Capture the cell that displays the provided text and extract its [X, Y] central coordinate. 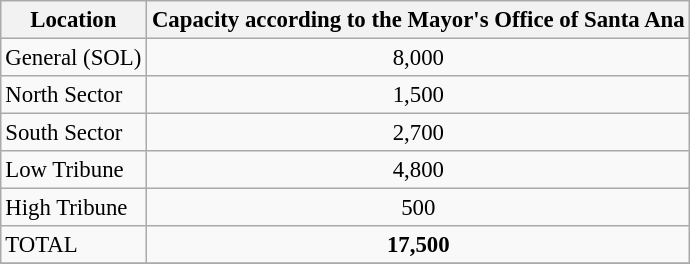
North Sector [74, 95]
8,000 [418, 58]
Low Tribune [74, 170]
4,800 [418, 170]
TOTAL [74, 245]
1,500 [418, 95]
General (SOL) [74, 58]
500 [418, 208]
South Sector [74, 133]
17,500 [418, 245]
Location [74, 20]
High Tribune [74, 208]
Capacity according to the Mayor's Office of Santa Ana [418, 20]
2,700 [418, 133]
